Locate the cell with the specified text and output its [X, Y] center coordinate. 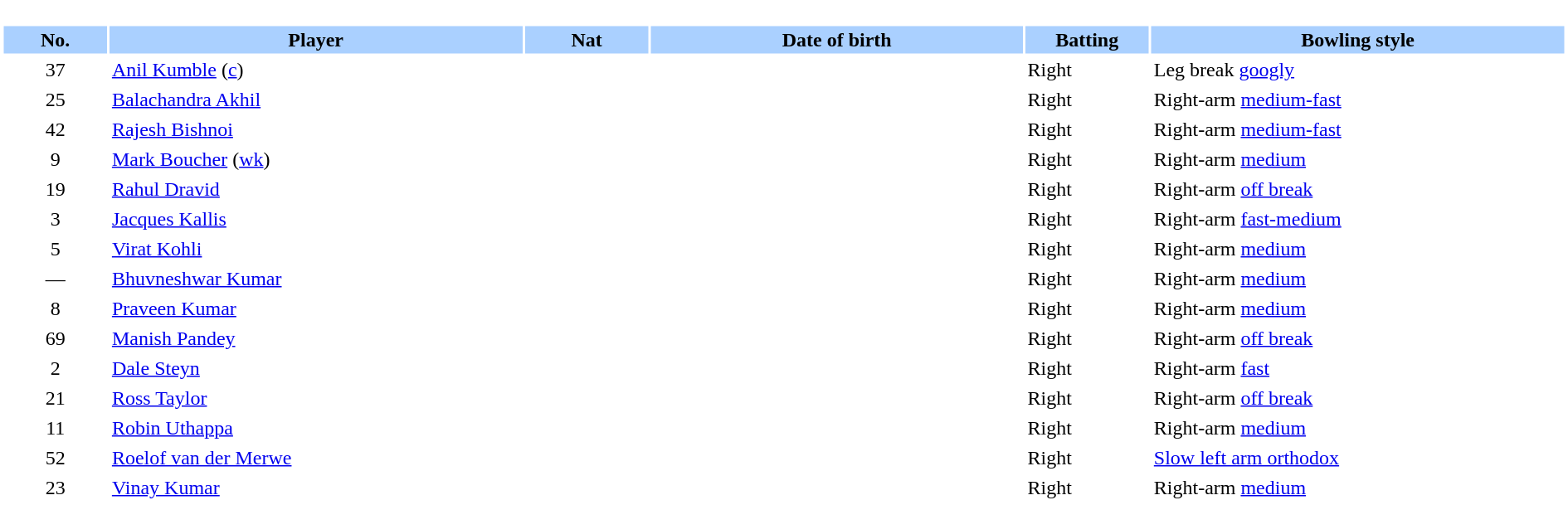
21 [55, 398]
Dale Steyn [316, 368]
Nat [586, 40]
Player [316, 40]
Roelof van der Merwe [316, 458]
8 [55, 308]
— [55, 279]
Date of birth [837, 40]
Rajesh Bishnoi [316, 129]
37 [55, 70]
Slow left arm orthodox [1358, 458]
11 [55, 428]
Mark Boucher (wk) [316, 159]
Anil Kumble (c) [316, 70]
Balachandra Akhil [316, 100]
Rahul Dravid [316, 189]
Virat Kohli [316, 249]
No. [55, 40]
19 [55, 189]
Bowling style [1358, 40]
Praveen Kumar [316, 308]
Jacques Kallis [316, 219]
Right-arm fast-medium [1358, 219]
5 [55, 249]
Robin Uthappa [316, 428]
Right-arm fast [1358, 368]
Vinay Kumar [316, 488]
9 [55, 159]
23 [55, 488]
52 [55, 458]
Ross Taylor [316, 398]
3 [55, 219]
Leg break googly [1358, 70]
Bhuvneshwar Kumar [316, 279]
Manish Pandey [316, 338]
69 [55, 338]
25 [55, 100]
2 [55, 368]
42 [55, 129]
Batting [1087, 40]
